Locate the cell with the specified text and output its (X, Y) center coordinate. 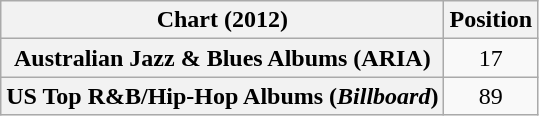
Australian Jazz & Blues Albums (ARIA) (222, 58)
17 (491, 58)
Position (491, 20)
89 (491, 96)
US Top R&B/Hip-Hop Albums (Billboard) (222, 96)
Chart (2012) (222, 20)
